Search for the cell housing the specified text and yield its [x, y] center coordinate. 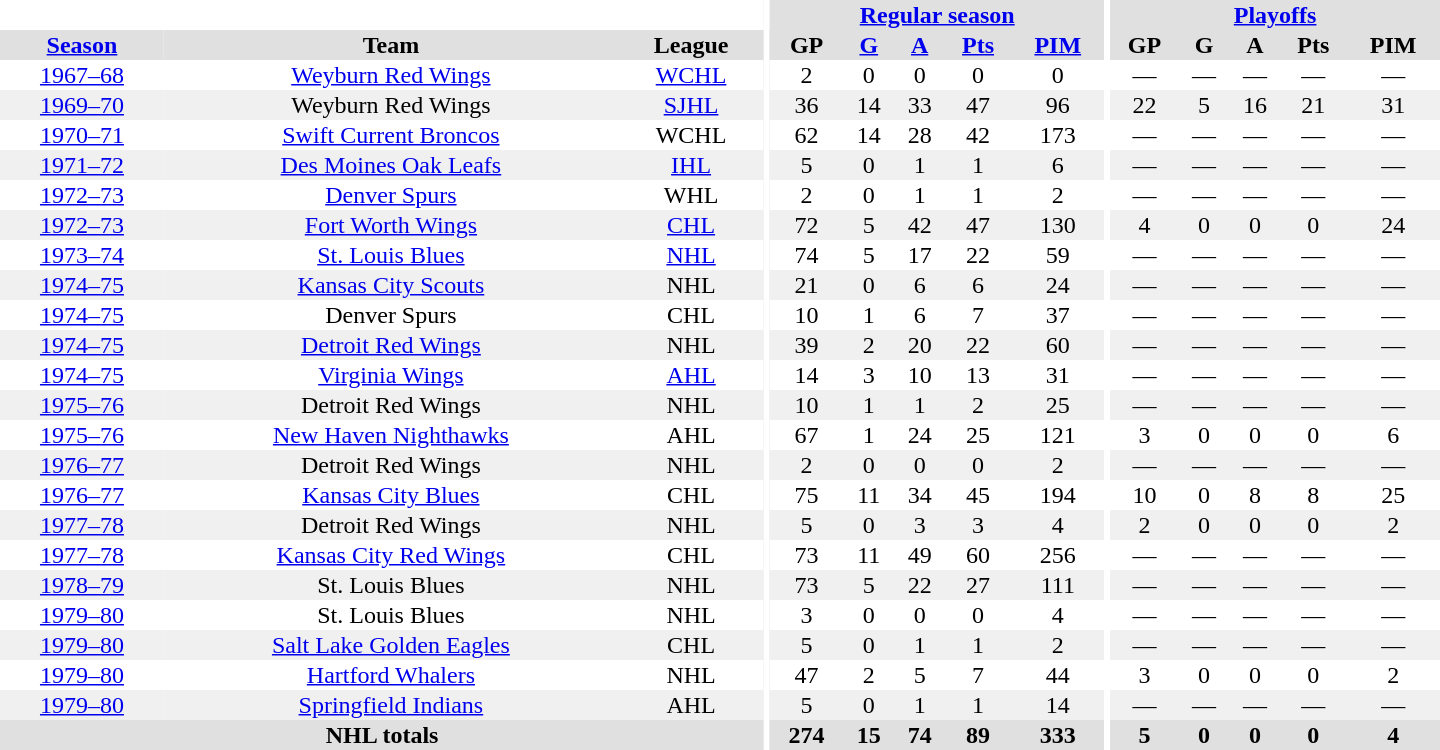
Salt Lake Golden Eagles [391, 645]
Regular season [938, 15]
33 [920, 105]
15 [868, 735]
27 [978, 585]
72 [806, 225]
17 [920, 255]
1971–72 [82, 165]
34 [920, 495]
130 [1058, 225]
1969–70 [82, 105]
256 [1058, 555]
Team [391, 45]
49 [920, 555]
Swift Current Broncos [391, 135]
39 [806, 345]
WHL [691, 195]
45 [978, 495]
111 [1058, 585]
67 [806, 435]
59 [1058, 255]
Playoffs [1275, 15]
44 [1058, 675]
Season [82, 45]
Des Moines Oak Leafs [391, 165]
75 [806, 495]
Virginia Wings [391, 375]
173 [1058, 135]
Fort Worth Wings [391, 225]
36 [806, 105]
121 [1058, 435]
1967–68 [82, 75]
NHL totals [382, 735]
Springfield Indians [391, 705]
89 [978, 735]
20 [920, 345]
16 [1256, 105]
New Haven Nighthawks [391, 435]
1978–79 [82, 585]
96 [1058, 105]
1973–74 [82, 255]
IHL [691, 165]
274 [806, 735]
League [691, 45]
Kansas City Red Wings [391, 555]
Kansas City Blues [391, 495]
SJHL [691, 105]
Kansas City Scouts [391, 285]
37 [1058, 315]
Hartford Whalers [391, 675]
62 [806, 135]
333 [1058, 735]
28 [920, 135]
1970–71 [82, 135]
13 [978, 375]
194 [1058, 495]
